Scan for the cell matching the given text and deliver its [x, y] coordinate at center. 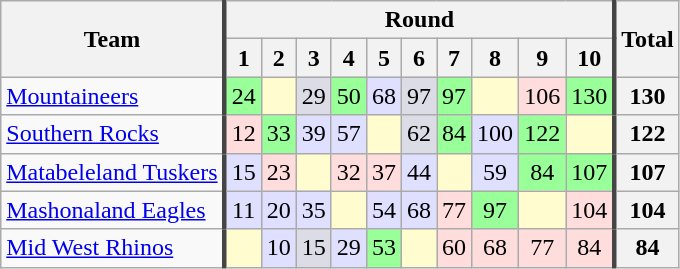
11 [244, 210]
8 [496, 58]
33 [278, 134]
106 [542, 96]
5 [384, 58]
Mashonaland Eagles [113, 210]
54 [384, 210]
24 [244, 96]
39 [314, 134]
1 [244, 58]
Mountaineers [113, 96]
37 [384, 172]
20 [278, 210]
100 [496, 134]
Total [646, 39]
12 [244, 134]
Southern Rocks [113, 134]
3 [314, 58]
59 [496, 172]
7 [454, 58]
Matabeleland Tuskers [113, 172]
32 [348, 172]
4 [348, 58]
35 [314, 210]
50 [348, 96]
2 [278, 58]
60 [454, 248]
9 [542, 58]
62 [418, 134]
Mid West Rhinos [113, 248]
23 [278, 172]
6 [418, 58]
Round [420, 20]
53 [384, 248]
57 [348, 134]
Team [113, 39]
44 [418, 172]
